Extract the (X, Y) coordinate from the center of the cell holding the provided text.  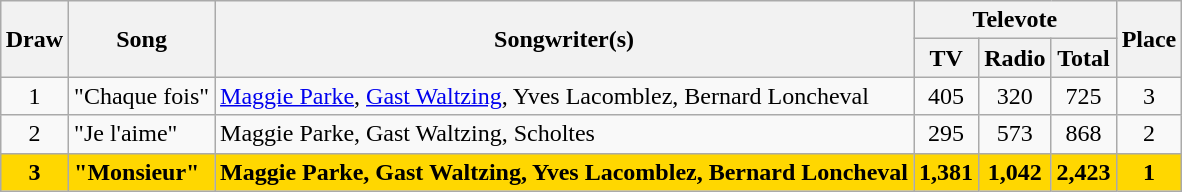
868 (1084, 134)
TV (946, 58)
725 (1084, 96)
Draw (34, 39)
320 (1015, 96)
Song (142, 39)
"Je l'aime" (142, 134)
405 (946, 96)
"Chaque fois" (142, 96)
1,042 (1015, 172)
Radio (1015, 58)
2,423 (1084, 172)
1,381 (946, 172)
Place (1149, 39)
295 (946, 134)
Televote (1016, 20)
Maggie Parke, Gast Waltzing, Scholtes (564, 134)
Total (1084, 58)
"Monsieur" (142, 172)
573 (1015, 134)
Songwriter(s) (564, 39)
